From the cell containing the given text, extract its center point as [X, Y] coordinate. 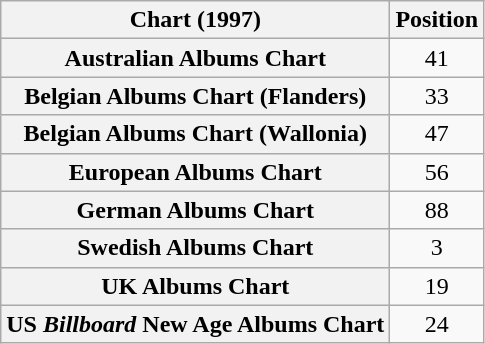
US Billboard New Age Albums Chart [196, 324]
German Albums Chart [196, 210]
41 [437, 58]
Belgian Albums Chart (Flanders) [196, 96]
Chart (1997) [196, 20]
33 [437, 96]
3 [437, 248]
88 [437, 210]
24 [437, 324]
56 [437, 172]
47 [437, 134]
European Albums Chart [196, 172]
UK Albums Chart [196, 286]
Australian Albums Chart [196, 58]
Position [437, 20]
19 [437, 286]
Swedish Albums Chart [196, 248]
Belgian Albums Chart (Wallonia) [196, 134]
